From the cell containing the given text, extract its center point as (X, Y) coordinate. 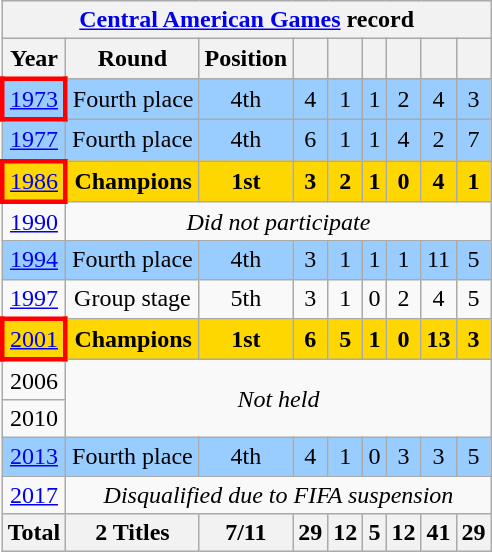
2001 (34, 340)
Did not participate (278, 222)
1973 (34, 98)
13 (438, 340)
7/11 (246, 533)
Not held (278, 399)
1986 (34, 180)
41 (438, 533)
Position (246, 59)
Group stage (132, 299)
1997 (34, 299)
1990 (34, 222)
Total (34, 533)
7 (474, 140)
5th (246, 299)
2017 (34, 495)
11 (438, 260)
2010 (34, 418)
Year (34, 59)
2013 (34, 456)
1994 (34, 260)
1977 (34, 140)
2006 (34, 380)
Central American Games record (246, 20)
Disqualified due to FIFA suspension (278, 495)
2 Titles (132, 533)
Round (132, 59)
